Detect which cell encompasses the target text, then output its [x, y] center coordinate. 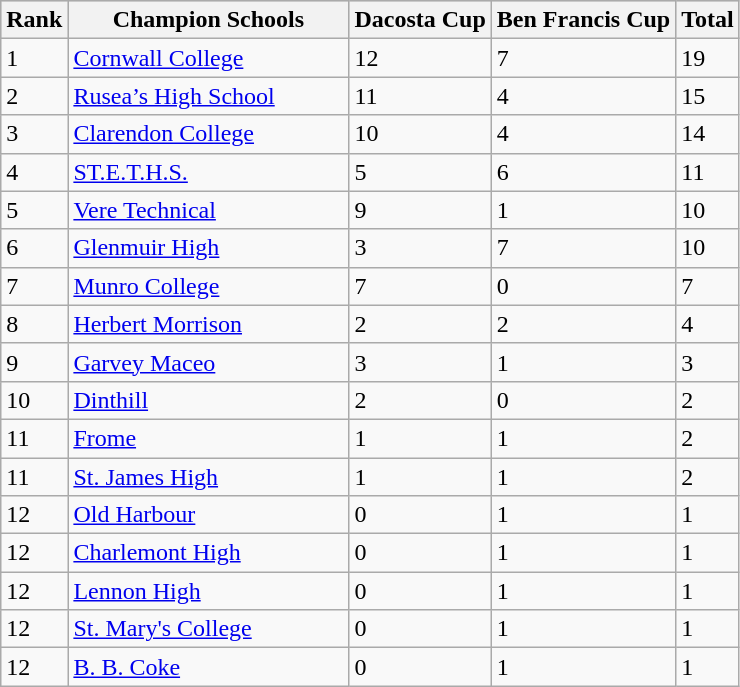
Glenmuir High [208, 248]
Cornwall College [208, 58]
19 [708, 58]
Total [708, 20]
Old Harbour [208, 515]
Rusea’s High School [208, 96]
Vere Technical [208, 210]
14 [708, 134]
Ben Francis Cup [583, 20]
Charlemont High [208, 553]
Clarendon College [208, 134]
B. B. Coke [208, 667]
8 [34, 324]
Rank [34, 20]
Herbert Morrison [208, 324]
Garvey Maceo [208, 362]
Lennon High [208, 591]
St. James High [208, 477]
Munro College [208, 286]
Champion Schools [208, 20]
Dacosta Cup [420, 20]
ST.E.T.H.S. [208, 172]
Dinthill [208, 400]
15 [708, 96]
St. Mary's College [208, 629]
Frome [208, 438]
